Scan for the cell matching the given text and deliver its [x, y] coordinate at center. 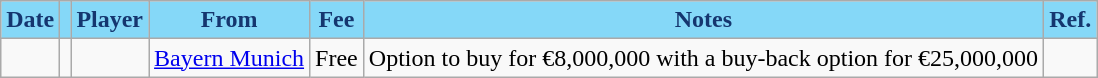
Option to buy for €8,000,000 with a buy-back option for €25,000,000 [703, 58]
Bayern Munich [230, 58]
Date [30, 20]
From [230, 20]
Notes [703, 20]
Free [337, 58]
Player [110, 20]
Ref. [1070, 20]
Fee [337, 20]
